From the cell containing the given text, extract its center point as (x, y) coordinate. 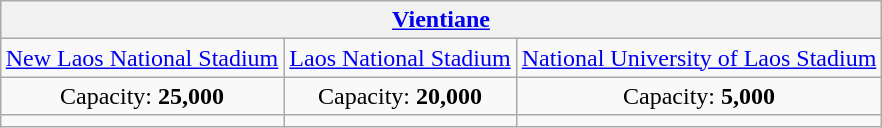
Capacity: 25,000 (142, 96)
Capacity: 5,000 (699, 96)
Vientiane (441, 20)
Capacity: 20,000 (400, 96)
New Laos National Stadium (142, 58)
Laos National Stadium (400, 58)
National University of Laos Stadium (699, 58)
